Find where the given text appears and provide that cell's center as [x, y] coordinate. 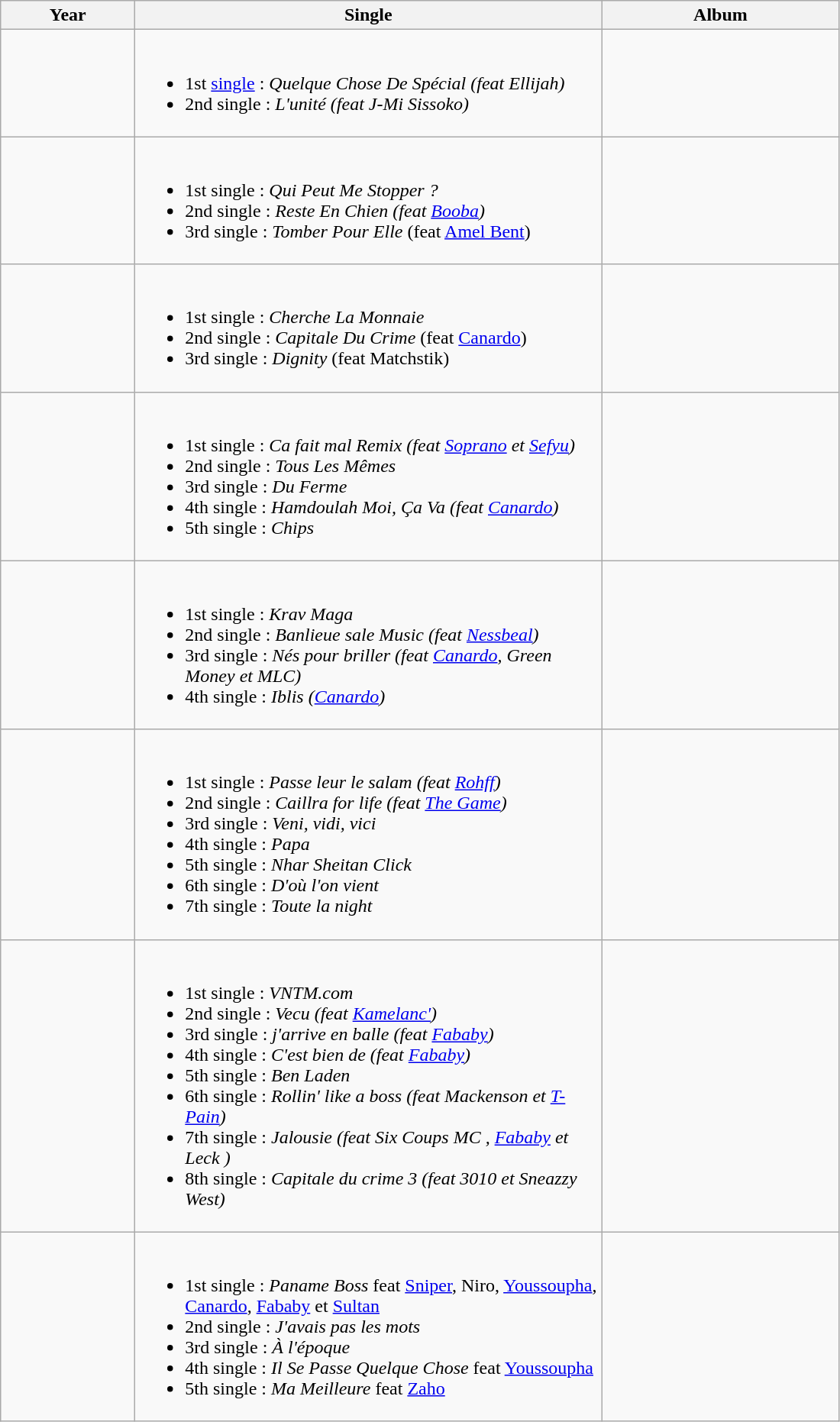
1st single : Qui Peut Me Stopper ?2nd single : Reste En Chien (feat Booba)3rd single : Tomber Pour Elle (feat Amel Bent) [368, 200]
Year [68, 15]
1st single : Quelque Chose De Spécial (feat Ellijah)2nd single : L'unité (feat J-Mi Sissoko) [368, 83]
Single [368, 15]
1st single : Cherche La Monnaie2nd single : Capitale Du Crime (feat Canardo)3rd single : Dignity (feat Matchstik) [368, 328]
Album [721, 15]
